Return the (X, Y) coordinate for the center point of the cell that contains the specified text.  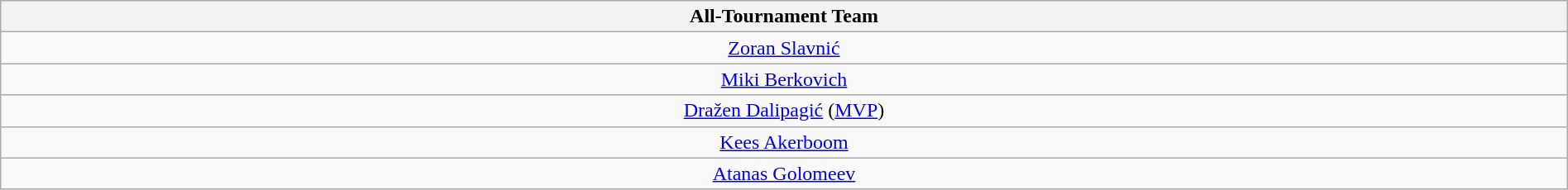
All-Tournament Team (784, 17)
Atanas Golomeev (784, 173)
Kees Akerboom (784, 142)
Dražen Dalipagić (MVP) (784, 111)
Zoran Slavnić (784, 48)
Miki Berkovich (784, 79)
